Return the (x, y) coordinate for the center point of the cell that contains the specified text.  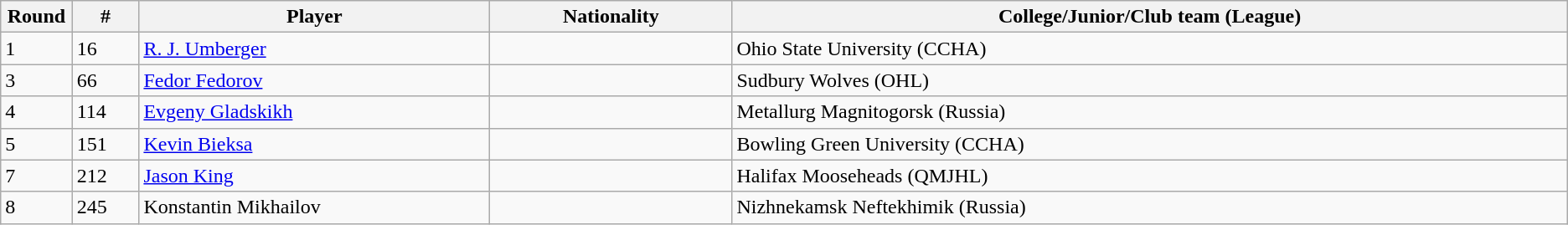
Kevin Bieksa (315, 144)
Fedor Fedorov (315, 80)
R. J. Umberger (315, 49)
Round (37, 17)
# (106, 17)
Nationality (611, 17)
8 (37, 207)
Bowling Green University (CCHA) (1149, 144)
1 (37, 49)
Jason King (315, 176)
16 (106, 49)
5 (37, 144)
Nizhnekamsk Neftekhimik (Russia) (1149, 207)
Sudbury Wolves (OHL) (1149, 80)
College/Junior/Club team (League) (1149, 17)
114 (106, 112)
3 (37, 80)
4 (37, 112)
245 (106, 207)
Evgeny Gladskikh (315, 112)
Metallurg Magnitogorsk (Russia) (1149, 112)
Halifax Mooseheads (QMJHL) (1149, 176)
66 (106, 80)
Ohio State University (CCHA) (1149, 49)
7 (37, 176)
212 (106, 176)
Konstantin Mikhailov (315, 207)
151 (106, 144)
Player (315, 17)
